Locate the cell with the specified text and output its (X, Y) center coordinate. 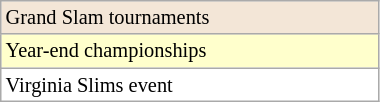
Year-end championships (190, 51)
Virginia Slims event (190, 85)
Grand Slam tournaments (190, 17)
